Extract the [x, y] coordinate from the center of the cell holding the provided text.  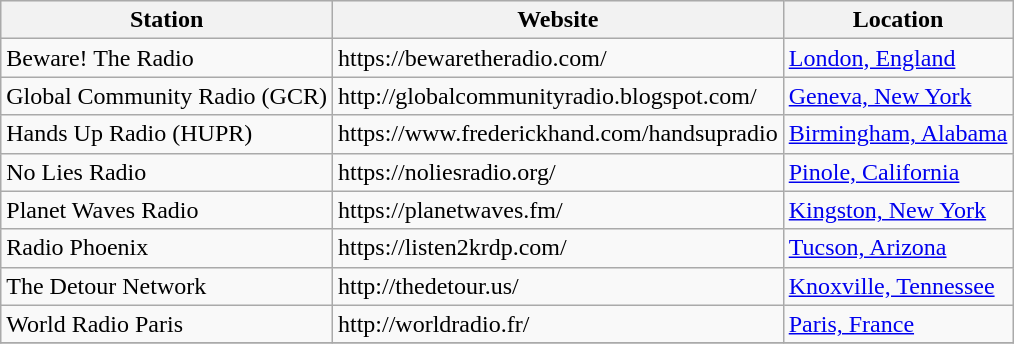
Radio Phoenix [167, 248]
Kingston, New York [898, 210]
Planet Waves Radio [167, 210]
Paris, France [898, 324]
https://www.frederickhand.com/handsupradio [558, 134]
Global Community Radio (GCR) [167, 96]
Geneva, New York [898, 96]
World Radio Paris [167, 324]
Pinole, California [898, 172]
https://bewaretheradio.com/ [558, 58]
Beware! The Radio [167, 58]
No Lies Radio [167, 172]
Station [167, 20]
The Detour Network [167, 286]
Website [558, 20]
Location [898, 20]
Tucson, Arizona [898, 248]
http://worldradio.fr/ [558, 324]
Knoxville, Tennessee [898, 286]
Birmingham, Alabama [898, 134]
https://planetwaves.fm/ [558, 210]
https://listen2krdp.com/ [558, 248]
https://noliesradio.org/ [558, 172]
Hands Up Radio (HUPR) [167, 134]
http://globalcommunityradio.blogspot.com/ [558, 96]
http://thedetour.us/ [558, 286]
London, England [898, 58]
